For the text-containing cell, return its midpoint in (x, y) coordinate format. 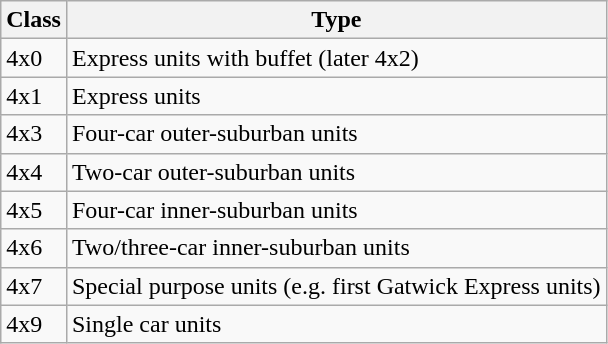
Type (336, 20)
Single car units (336, 324)
4x5 (34, 210)
4x0 (34, 58)
4x9 (34, 324)
4x7 (34, 286)
Two/three-car inner-suburban units (336, 248)
4x3 (34, 134)
4x4 (34, 172)
Express units with buffet (later 4x2) (336, 58)
Express units (336, 96)
Four-car outer-suburban units (336, 134)
4x6 (34, 248)
Two-car outer-suburban units (336, 172)
Special purpose units (e.g. first Gatwick Express units) (336, 286)
Class (34, 20)
Four-car inner-suburban units (336, 210)
4x1 (34, 96)
